Find where the given text appears and provide that cell's center as [X, Y] coordinate. 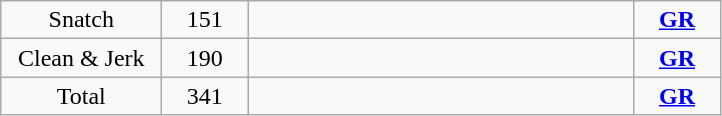
190 [205, 58]
Total [82, 96]
Snatch [82, 20]
341 [205, 96]
Clean & Jerk [82, 58]
151 [205, 20]
